Search for the cell housing the specified text and yield its [x, y] center coordinate. 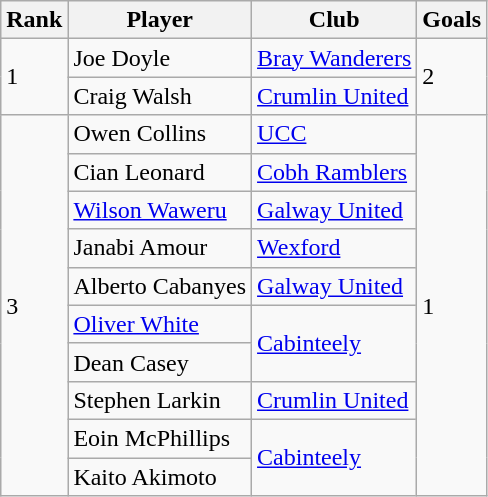
Eoin McPhillips [160, 438]
Cian Leonard [160, 172]
Kaito Akimoto [160, 477]
Player [160, 20]
Dean Casey [160, 362]
UCC [334, 134]
2 [452, 77]
Wilson Waweru [160, 210]
Bray Wanderers [334, 58]
Joe Doyle [160, 58]
Rank [34, 20]
Owen Collins [160, 134]
Oliver White [160, 324]
Club [334, 20]
Stephen Larkin [160, 400]
Wexford [334, 248]
Craig Walsh [160, 96]
Alberto Cabanyes [160, 286]
3 [34, 306]
Goals [452, 20]
Janabi Amour [160, 248]
Cobh Ramblers [334, 172]
